Search for the cell housing the specified text and yield its (x, y) center coordinate. 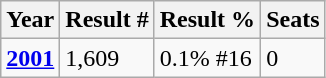
Result % (207, 20)
Year (30, 20)
Seats (293, 20)
1,609 (107, 58)
0.1% #16 (207, 58)
2001 (30, 58)
0 (293, 58)
Result # (107, 20)
